Return [X, Y] of the center of cell containing provided text 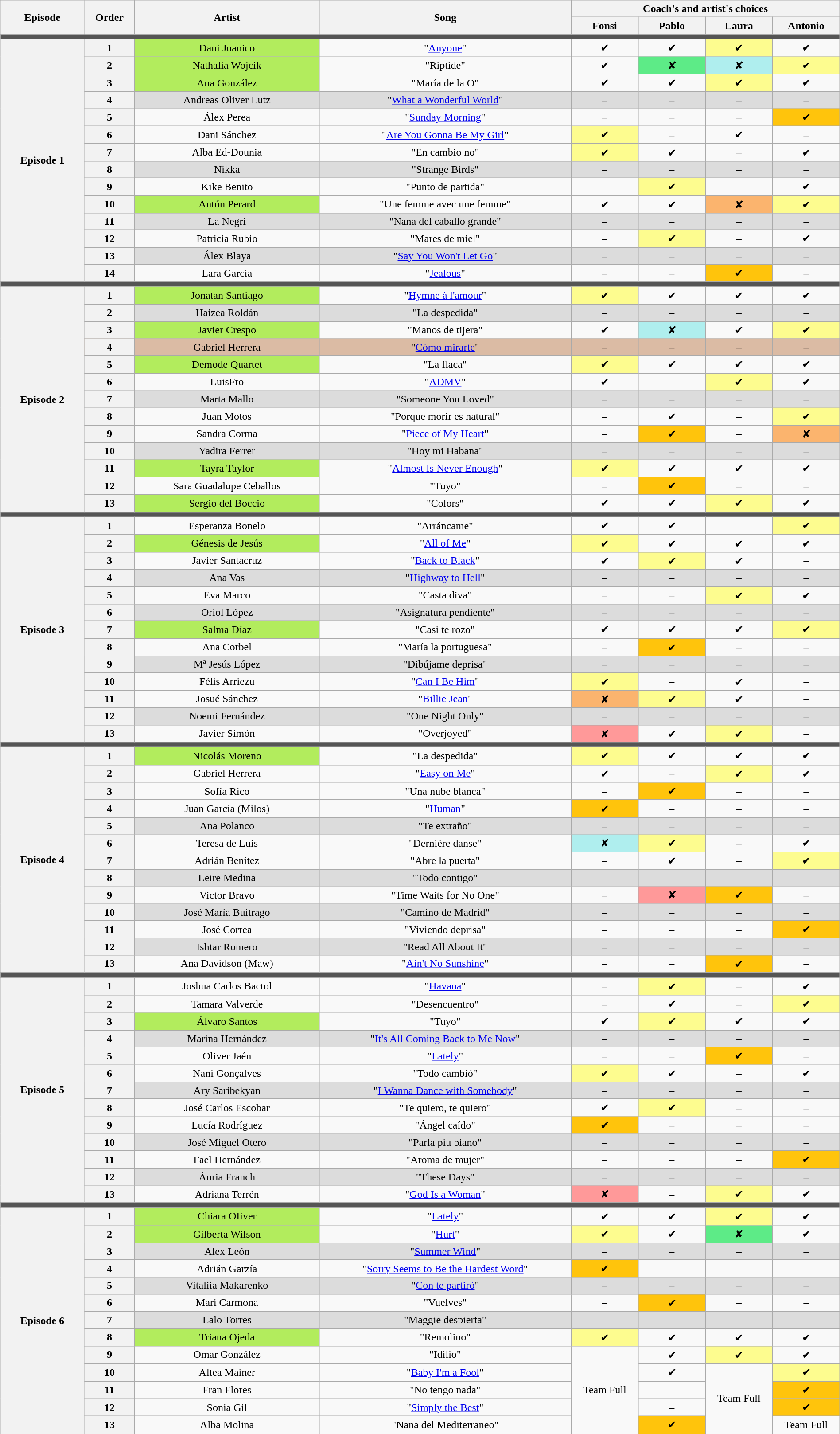
Fael Hernández [227, 1160]
"Vuelves" [445, 1303]
"Say You Won't Let Go" [445, 256]
"Aroma de mujer" [445, 1160]
"Remolino" [445, 1337]
Oriol López [227, 613]
"All of Me" [445, 543]
"Billie Jean" [445, 699]
"ADMV" [445, 382]
"En cambio no" [445, 152]
Mari Carmona [227, 1303]
Antonio [806, 26]
"Back to Black" [445, 561]
Javier Crespo [227, 330]
Sofía Rico [227, 791]
"Are You Gonna Be My Girl" [445, 135]
"Maggie despierta" [445, 1320]
Sergio del Boccio [227, 504]
"Almost Is Never Enough" [445, 468]
Ana Corbel [227, 647]
José Carlos Escobar [227, 1108]
14 [109, 273]
Episode [43, 17]
"No tengo nada" [445, 1390]
José Miguel Otero [227, 1142]
Ana Vas [227, 578]
Sonia Gil [227, 1407]
"Simply the Best" [445, 1407]
"Todo cambió" [445, 1073]
Sara Guadalupe Ceballos [227, 486]
Lara García [227, 273]
Salma Díaz [227, 630]
Juan García (Milos) [227, 809]
Javier Simón [227, 734]
"Dibújame deprisa" [445, 664]
"Highway to Hell" [445, 578]
Álex Perea [227, 117]
Leire Medina [227, 878]
Nicolás Moreno [227, 756]
Ana González [227, 83]
"One Night Only" [445, 716]
"Punto de partida" [445, 187]
Javier Santacruz [227, 561]
Tayra Taylor [227, 468]
Esperanza Bonelo [227, 526]
Joshua Carlos Bactol [227, 986]
"Piece of My Heart" [445, 434]
"Ángel caído" [445, 1125]
Dani Sánchez [227, 135]
"Todo contigo" [445, 878]
"Cómo mirarte" [445, 347]
Alex León [227, 1251]
"Idilio" [445, 1355]
Pablo [672, 26]
"Easy on Me" [445, 774]
Ana Davidson (Maw) [227, 964]
Adrián Garzía [227, 1269]
Antón Perard [227, 204]
Lalo Torres [227, 1320]
La Negri [227, 222]
"Asignatura pendiente" [445, 613]
"It's All Coming Back to Me Now" [445, 1039]
"Colors" [445, 504]
Vitaliia Makarenko [227, 1286]
"Parla piu piano" [445, 1142]
LuisFro [227, 382]
Alba Ed-Dounia [227, 152]
Sandra Corma [227, 434]
"God Is a Woman" [445, 1194]
Alba Molina [227, 1425]
"Someone You Loved" [445, 399]
"Baby I'm a Fool" [445, 1372]
Song [445, 17]
Jonatan Santiago [227, 296]
"Camino de Madrid" [445, 912]
Episode 3 [43, 629]
"Te extraño" [445, 826]
"Read All About It" [445, 946]
"María de la O" [445, 83]
"Sunday Morning" [445, 117]
Marina Hernández [227, 1039]
Kike Benito [227, 187]
"Abre la puerta" [445, 861]
Episode 6 [43, 1321]
"Manos de tijera" [445, 330]
Tamara Valverde [227, 1004]
Dani Juanico [227, 48]
"Hymne à l'amour" [445, 296]
Omar González [227, 1355]
Teresa de Luis [227, 843]
"Hoy mi Habana" [445, 451]
Josué Sánchez [227, 699]
"Overjoyed" [445, 734]
"Nana del caballo grande" [445, 222]
Haizea Roldán [227, 313]
Marta Mallo [227, 399]
"Anyone" [445, 48]
Andreas Oliver Lutz [227, 100]
"Can I Be Him" [445, 682]
"Nana del Mediterraneo" [445, 1425]
Episode 5 [43, 1090]
"Arráncame" [445, 526]
Àuria Franch [227, 1177]
Fran Flores [227, 1390]
Juan Motos [227, 416]
Episode 4 [43, 860]
Álex Blaya [227, 256]
"Time Waits for No One" [445, 895]
"Dernière danse" [445, 843]
"Riptide" [445, 66]
Eva Marco [227, 595]
"Ain't No Sunshine" [445, 964]
Laura [739, 26]
Triana Ojeda [227, 1337]
"Viviendo deprisa" [445, 930]
"Human" [445, 809]
"I Wanna Dance with Somebody" [445, 1090]
"Mares de miel" [445, 239]
Nani Gonçalves [227, 1073]
"Una nube blanca" [445, 791]
"Porque morir es natural" [445, 416]
Gilberta Wilson [227, 1234]
Demode Quartet [227, 364]
Artist [227, 17]
Chiara OIiver [227, 1216]
"Te quiero, te quiero" [445, 1108]
Ary Saribekyan [227, 1090]
Nathalia Wojcik [227, 66]
Adrián Benítez [227, 861]
"Con te partirò" [445, 1286]
"Hurt" [445, 1234]
Adriana Terrén [227, 1194]
Noemi Fernández [227, 716]
"Une femme avec une femme" [445, 204]
Episode 2 [43, 399]
"Casi te rozo" [445, 630]
"Sorry Seems to Be the Hardest Word" [445, 1269]
"These Days" [445, 1177]
"Summer Wind" [445, 1251]
Ishtar Romero [227, 946]
Coach's and artist's choices [705, 9]
"Havana" [445, 986]
"La flaca" [445, 364]
"What a Wonderful World" [445, 100]
Patricia Rubio [227, 239]
Yadira Ferrer [227, 451]
"Casta diva" [445, 595]
Ana Polanco [227, 826]
Fonsi [605, 26]
Order [109, 17]
"Jealous" [445, 273]
Episode 1 [43, 160]
Oliver Jaén [227, 1056]
Lucía Rodríguez [227, 1125]
"Strange Birds" [445, 169]
José Correa [227, 930]
Félis Arriezu [227, 682]
"Desencuentro" [445, 1004]
"María la portuguesa" [445, 647]
Victor Bravo [227, 895]
José María Buitrago [227, 912]
Altea Mainer [227, 1372]
Nikka [227, 169]
Mª Jesús López [227, 664]
Álvaro Santos [227, 1021]
Génesis de Jesús [227, 543]
